Detect which cell encompasses the target text, then output its (x, y) center coordinate. 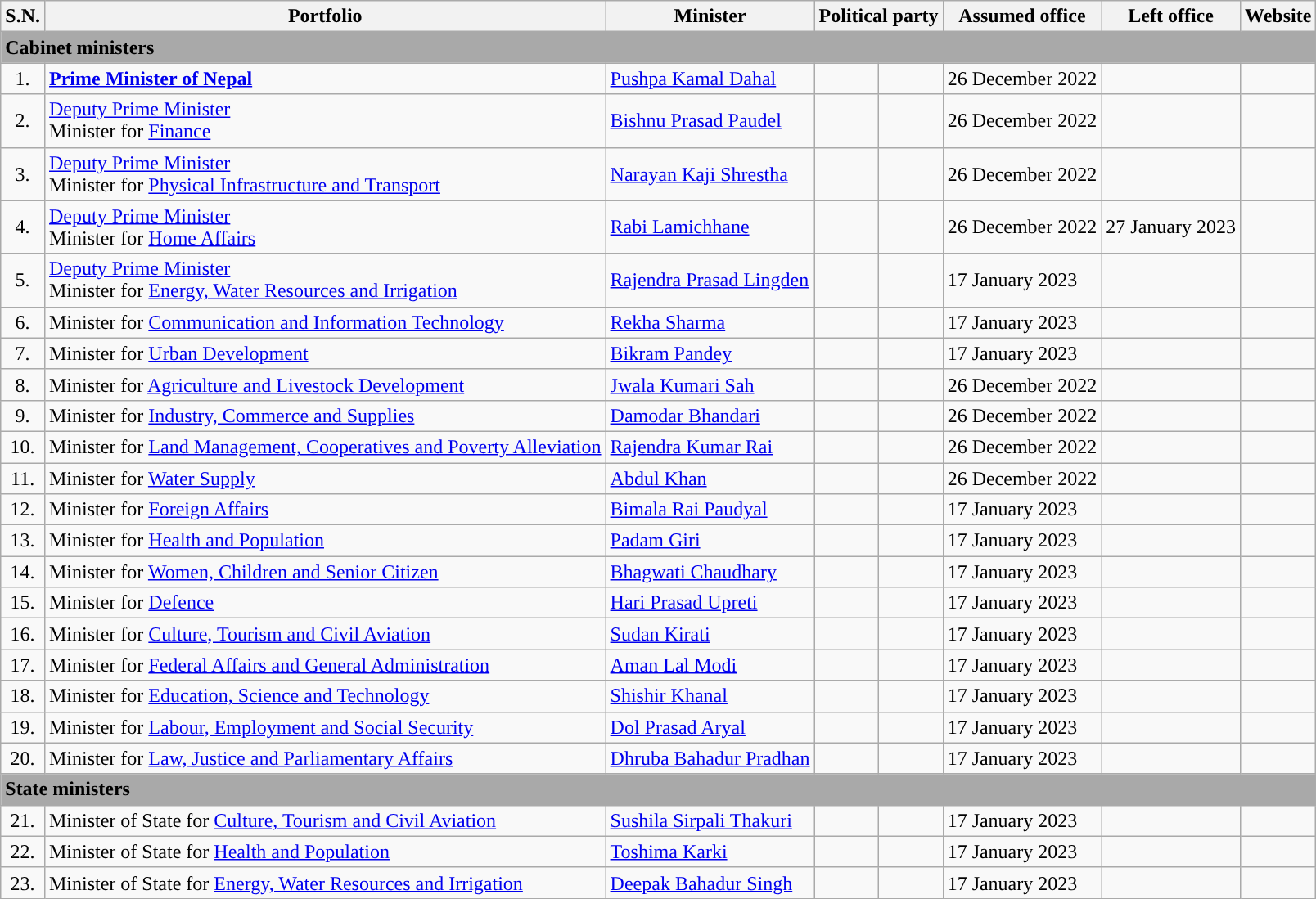
Portfolio (325, 16)
Sushila Sirpali Thakuri (710, 820)
Minister for Defence (325, 603)
22. (23, 852)
Deputy Prime MinisterMinister for Energy, Water Resources and Irrigation (325, 280)
13. (23, 541)
2. (23, 121)
Minister of State for Energy, Water Resources and Irrigation (325, 883)
Abdul Khan (710, 479)
27 January 2023 (1171, 227)
12. (23, 510)
Sudan Kirati (710, 634)
6. (23, 322)
Narayan Kaji Shrestha (710, 173)
Minister for Urban Development (325, 353)
Minister for Industry, Commerce and Supplies (325, 416)
3. (23, 173)
Rekha Sharma (710, 322)
Pushpa Kamal Dahal (710, 79)
Minister for Federal Affairs and General Administration (325, 665)
Bimala Rai Paudyal (710, 510)
18. (23, 696)
8. (23, 384)
Shishir Khanal (710, 696)
Minister for Land Management, Cooperatives and Poverty Alleviation (325, 447)
Minister for Foreign Affairs (325, 510)
16. (23, 634)
9. (23, 416)
Rabi Lamichhane (710, 227)
Jwala Kumari Sah (710, 384)
Dol Prasad Aryal (710, 727)
Website (1278, 16)
Minister for Culture, Tourism and Civil Aviation (325, 634)
Bikram Pandey (710, 353)
S.N. (23, 16)
Bhagwati Chaudhary (710, 572)
Rajendra Kumar Rai (710, 447)
Cabinet ministers (658, 47)
Minister for Health and Population (325, 541)
1. (23, 79)
Minister for Communication and Information Technology (325, 322)
Deputy Prime MinisterMinister for Home Affairs (325, 227)
23. (23, 883)
7. (23, 353)
5. (23, 280)
Rajendra Prasad Lingden (710, 280)
4. (23, 227)
Assumed office (1022, 16)
10. (23, 447)
Minister of State for Culture, Tourism and Civil Aviation (325, 820)
Minister for Law, Justice and Parliamentary Affairs (325, 758)
Deepak Bahadur Singh (710, 883)
Minister for Labour, Employment and Social Security (325, 727)
Minister for Water Supply (325, 479)
Prime Minister of Nepal (325, 79)
Deputy Prime MinisterMinister for Finance (325, 121)
14. (23, 572)
Deputy Prime MinisterMinister for Physical Infrastructure and Transport (325, 173)
Minister for Agriculture and Livestock Development (325, 384)
11. (23, 479)
Dhruba Bahadur Pradhan (710, 758)
Hari Prasad Upreti (710, 603)
Minister for Education, Science and Technology (325, 696)
Aman Lal Modi (710, 665)
Toshima Karki (710, 852)
Damodar Bhandari (710, 416)
State ministers (658, 789)
Bishnu Prasad Paudel (710, 121)
19. (23, 727)
20. (23, 758)
Left office (1171, 16)
Padam Giri (710, 541)
Minister for Women, Children and Senior Citizen (325, 572)
Minister (710, 16)
Political party (879, 16)
21. (23, 820)
Minister of State for Health and Population (325, 852)
15. (23, 603)
17. (23, 665)
